Return the [X, Y] coordinate for the center point of the cell that contains the specified text.  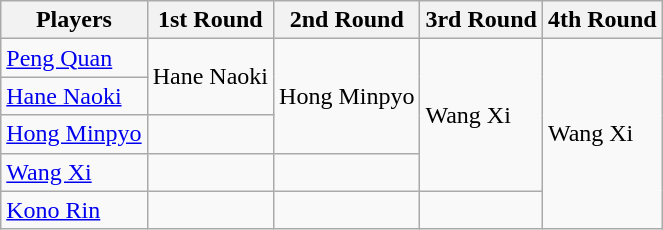
Players [74, 20]
Kono Rin [74, 210]
4th Round [602, 20]
2nd Round [347, 20]
Peng Quan [74, 58]
3rd Round [481, 20]
1st Round [210, 20]
